Return the (x, y) coordinate for the center point of the cell that contains the specified text.  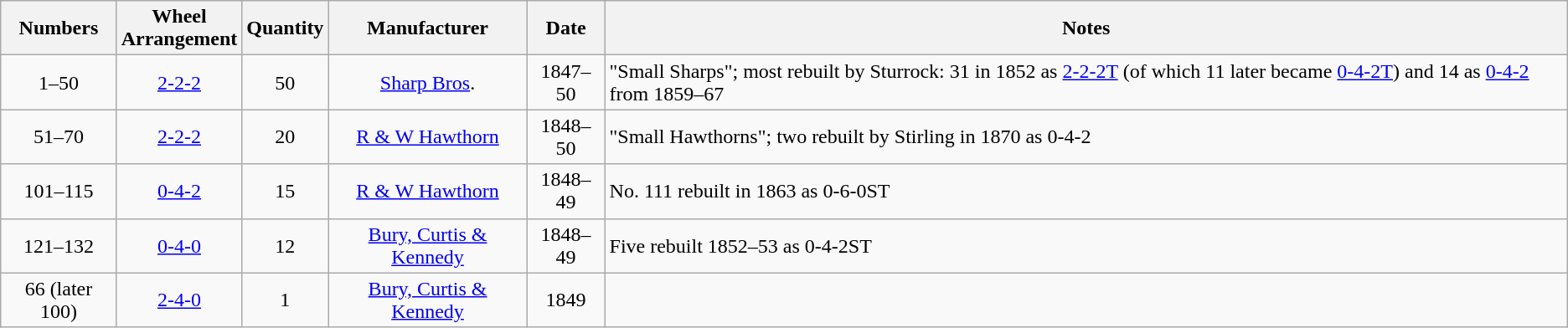
1 (285, 300)
"Small Hawthorns"; two rebuilt by Stirling in 1870 as 0-4-2 (1086, 137)
Five rebuilt 1852–53 as 0-4-2ST (1086, 246)
Quantity (285, 28)
20 (285, 137)
1847–50 (566, 82)
Notes (1086, 28)
2-4-0 (179, 300)
Manufacturer (427, 28)
"Small Sharps"; most rebuilt by Sturrock: 31 in 1852 as 2-2-2T (of which 11 later became 0-4-2T) and 14 as 0-4-2 from 1859–67 (1086, 82)
12 (285, 246)
1–50 (59, 82)
Date (566, 28)
No. 111 rebuilt in 1863 as 0-6-0ST (1086, 191)
1849 (566, 300)
Sharp Bros. (427, 82)
121–132 (59, 246)
0-4-2 (179, 191)
51–70 (59, 137)
0-4-0 (179, 246)
101–115 (59, 191)
1848–50 (566, 137)
50 (285, 82)
15 (285, 191)
66 (later 100) (59, 300)
Numbers (59, 28)
WheelArrangement (179, 28)
